Capture the cell that displays the provided text and extract its [X, Y] central coordinate. 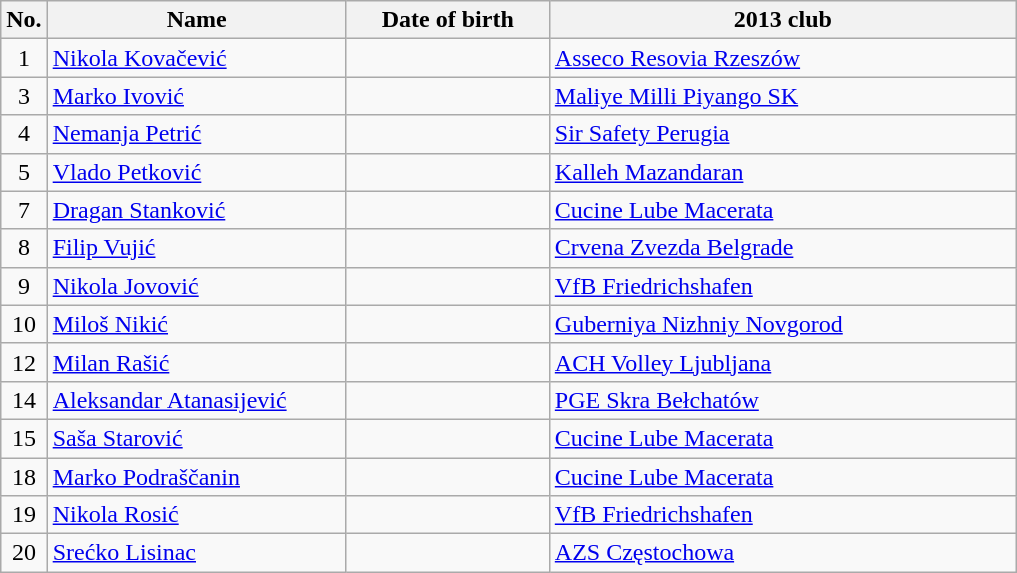
Srećko Lisinac [196, 553]
Nikola Rosić [196, 515]
Nemanja Petrić [196, 134]
Miloš Nikić [196, 324]
Aleksandar Atanasijević [196, 400]
Nikola Jovović [196, 286]
12 [24, 362]
15 [24, 438]
Crvena Zvezda Belgrade [782, 248]
14 [24, 400]
7 [24, 210]
Kalleh Mazandaran [782, 172]
ACH Volley Ljubljana [782, 362]
10 [24, 324]
AZS Częstochowa [782, 553]
8 [24, 248]
5 [24, 172]
Dragan Stanković [196, 210]
No. [24, 20]
18 [24, 477]
Maliye Milli Piyango SK [782, 96]
Nikola Kovačević [196, 58]
Guberniya Nizhniy Novgorod [782, 324]
2013 club [782, 20]
Filip Vujić [196, 248]
Date of birth [448, 20]
Vlado Petković [196, 172]
20 [24, 553]
3 [24, 96]
9 [24, 286]
Marko Podraščanin [196, 477]
Asseco Resovia Rzeszów [782, 58]
Milan Rašić [196, 362]
1 [24, 58]
19 [24, 515]
Name [196, 20]
4 [24, 134]
PGE Skra Bełchatów [782, 400]
Marko Ivović [196, 96]
Saša Starović [196, 438]
Sir Safety Perugia [782, 134]
